Output the (X, Y) coordinate of the center of the cell containing the given text.  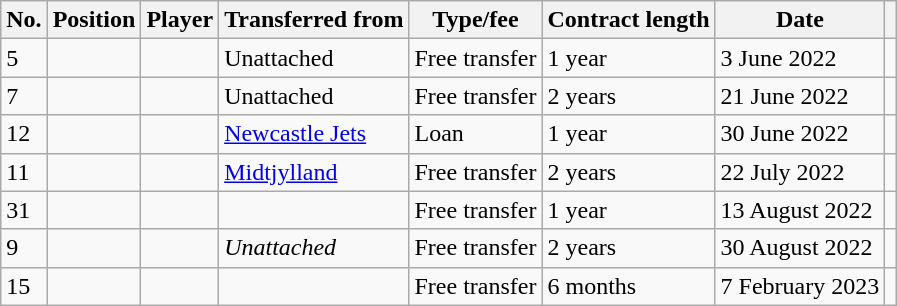
31 (24, 210)
Date (800, 20)
22 July 2022 (800, 172)
11 (24, 172)
Contract length (628, 20)
Transferred from (314, 20)
15 (24, 286)
30 August 2022 (800, 248)
5 (24, 58)
13 August 2022 (800, 210)
Newcastle Jets (314, 134)
30 June 2022 (800, 134)
Midtjylland (314, 172)
Type/fee (476, 20)
Loan (476, 134)
12 (24, 134)
21 June 2022 (800, 96)
7 (24, 96)
3 June 2022 (800, 58)
6 months (628, 286)
Player (180, 20)
9 (24, 248)
7 February 2023 (800, 286)
No. (24, 20)
Position (94, 20)
